Identify which cell holds the provided text, then report its [X, Y] central coordinate. 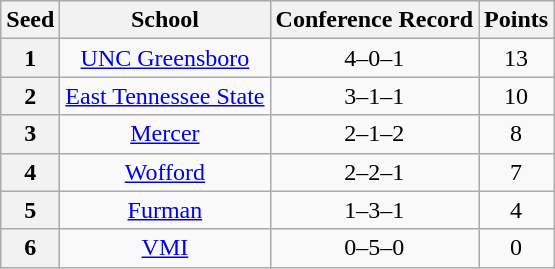
UNC Greensboro [165, 58]
7 [516, 172]
Furman [165, 210]
2–1–2 [374, 134]
3 [30, 134]
0 [516, 248]
Wofford [165, 172]
School [165, 20]
1–3–1 [374, 210]
10 [516, 96]
0–5–0 [374, 248]
6 [30, 248]
Seed [30, 20]
Points [516, 20]
4–0–1 [374, 58]
8 [516, 134]
13 [516, 58]
VMI [165, 248]
2 [30, 96]
2–2–1 [374, 172]
Mercer [165, 134]
5 [30, 210]
1 [30, 58]
East Tennessee State [165, 96]
Conference Record [374, 20]
3–1–1 [374, 96]
